Determine the [x, y] coordinate at the center of the cell enclosing the given text.  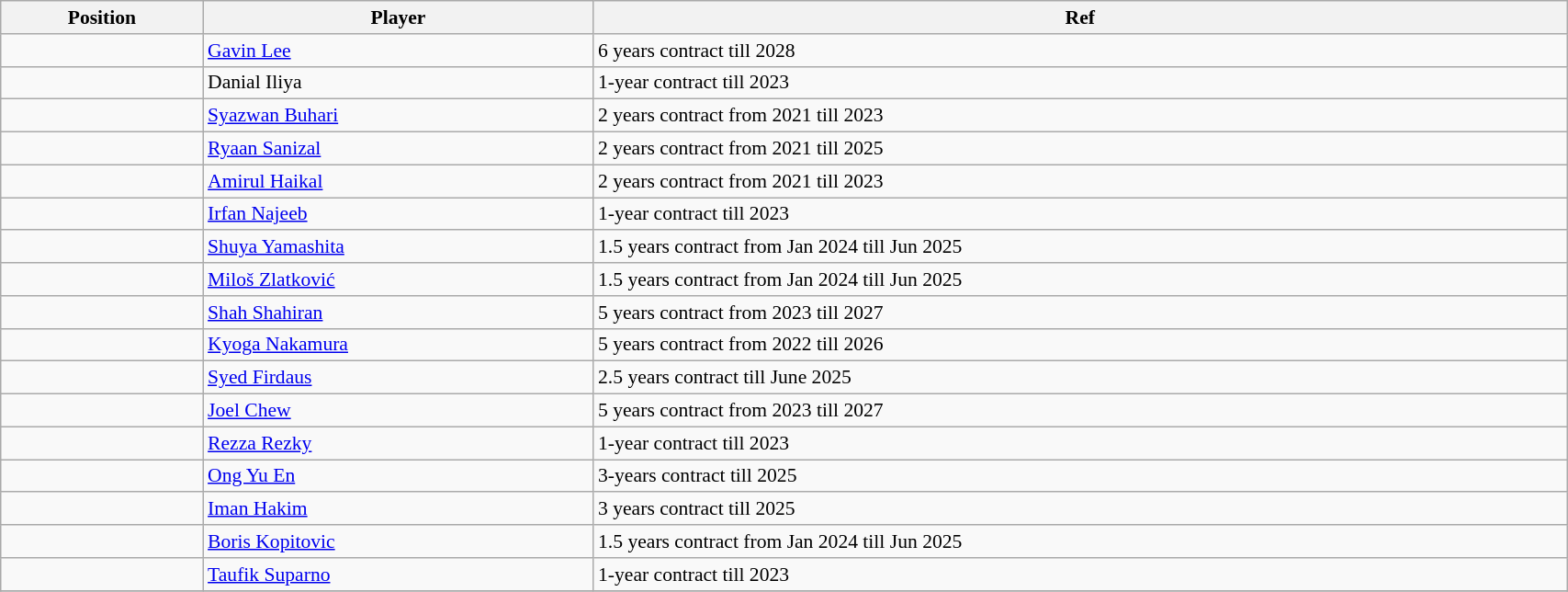
Danial Iliya [399, 83]
Syed Firdaus [399, 378]
2.5 years contract till June 2025 [1080, 378]
Gavin Lee [399, 51]
Irfan Najeeb [399, 214]
Joel Chew [399, 411]
Rezza Rezky [399, 443]
Iman Hakim [399, 509]
Shah Shahiran [399, 313]
Ref [1080, 17]
3-years contract till 2025 [1080, 476]
5 years contract from 2022 till 2026 [1080, 345]
Ryaan Sanizal [399, 149]
Boris Kopitovic [399, 541]
Position [102, 17]
Miloš Zlatković [399, 279]
Kyoga Nakamura [399, 345]
Shuya Yamashita [399, 247]
Ong Yu En [399, 476]
3 years contract till 2025 [1080, 509]
Taufik Suparno [399, 575]
Syazwan Buhari [399, 116]
Amirul Haikal [399, 181]
Player [399, 17]
6 years contract till 2028 [1080, 51]
2 years contract from 2021 till 2025 [1080, 149]
